Identify which cell holds the provided text, then report its [X, Y] central coordinate. 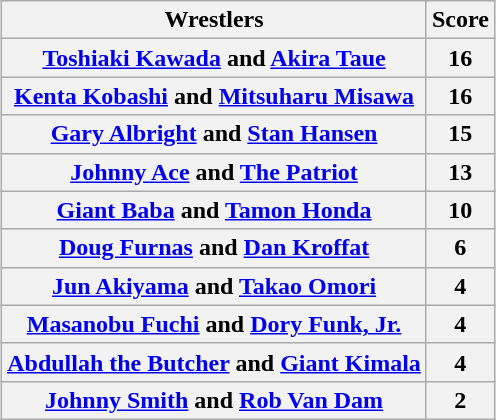
Giant Baba and Tamon Honda [214, 210]
2 [460, 400]
Jun Akiyama and Takao Omori [214, 286]
Toshiaki Kawada and Akira Taue [214, 58]
Johnny Ace and The Patriot [214, 172]
Masanobu Fuchi and Dory Funk, Jr. [214, 324]
Score [460, 20]
Johnny Smith and Rob Van Dam [214, 400]
Gary Albright and Stan Hansen [214, 134]
10 [460, 210]
Doug Furnas and Dan Kroffat [214, 248]
15 [460, 134]
Wrestlers [214, 20]
Kenta Kobashi and Mitsuharu Misawa [214, 96]
13 [460, 172]
Abdullah the Butcher and Giant Kimala [214, 362]
6 [460, 248]
